Scan for the cell matching the given text and deliver its (x, y) coordinate at center. 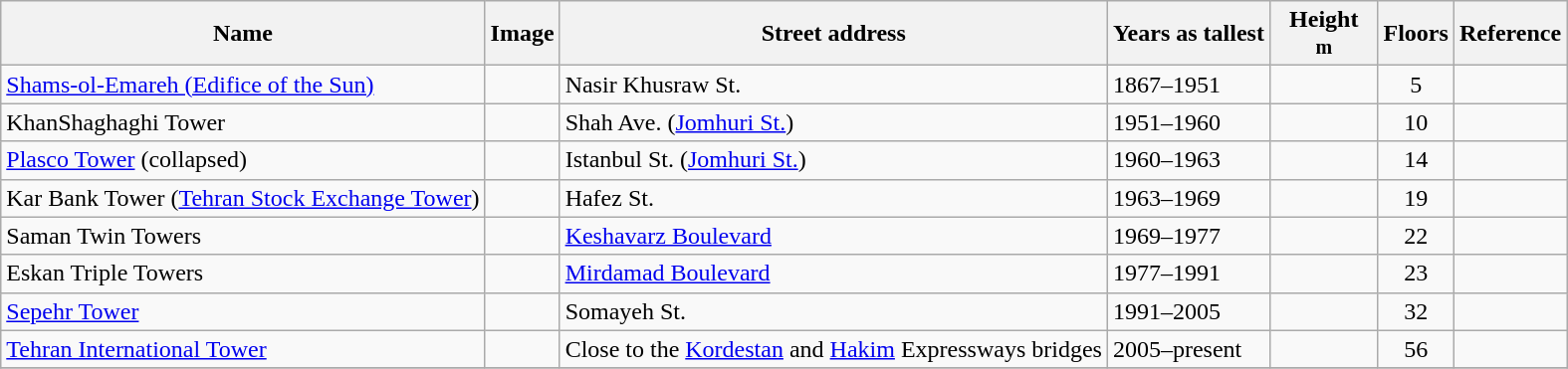
1867–1951 (1189, 85)
Shams-ol-Emareh (Edifice of the Sun) (243, 85)
Heightm (1324, 34)
Keshavarz Boulevard (833, 236)
Plasco Tower (collapsed) (243, 160)
1951–1960 (1189, 122)
10 (1416, 122)
Eskan Triple Towers (243, 274)
Somayeh St. (833, 311)
1991–2005 (1189, 311)
KhanShaghaghi Tower (243, 122)
5 (1416, 85)
Image (522, 34)
1960–1963 (1189, 160)
Mirdamad Boulevard (833, 274)
Reference (1509, 34)
Close to the Kordestan and Hakim Expressways bridges (833, 349)
2005–present (1189, 349)
Sepehr Tower (243, 311)
1963–1969 (1189, 198)
22 (1416, 236)
1977–1991 (1189, 274)
Floors (1416, 34)
Years as tallest (1189, 34)
Hafez St. (833, 198)
Tehran International Tower (243, 349)
Nasir Khusraw St. (833, 85)
1969–1977 (1189, 236)
32 (1416, 311)
Name (243, 34)
23 (1416, 274)
Shah Ave. (Jomhuri St.) (833, 122)
Kar Bank Tower (Tehran Stock Exchange Tower) (243, 198)
56 (1416, 349)
Saman Twin Towers (243, 236)
19 (1416, 198)
Istanbul St. (Jomhuri St.) (833, 160)
Street address (833, 34)
14 (1416, 160)
